Output the [X, Y] coordinate of the center of the cell containing the given text.  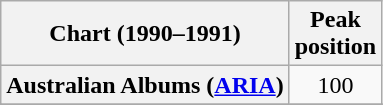
100 [335, 85]
Peakposition [335, 34]
Chart (1990–1991) [145, 34]
Australian Albums (ARIA) [145, 85]
